Determine the [x, y] coordinate at the center of the cell enclosing the given text.  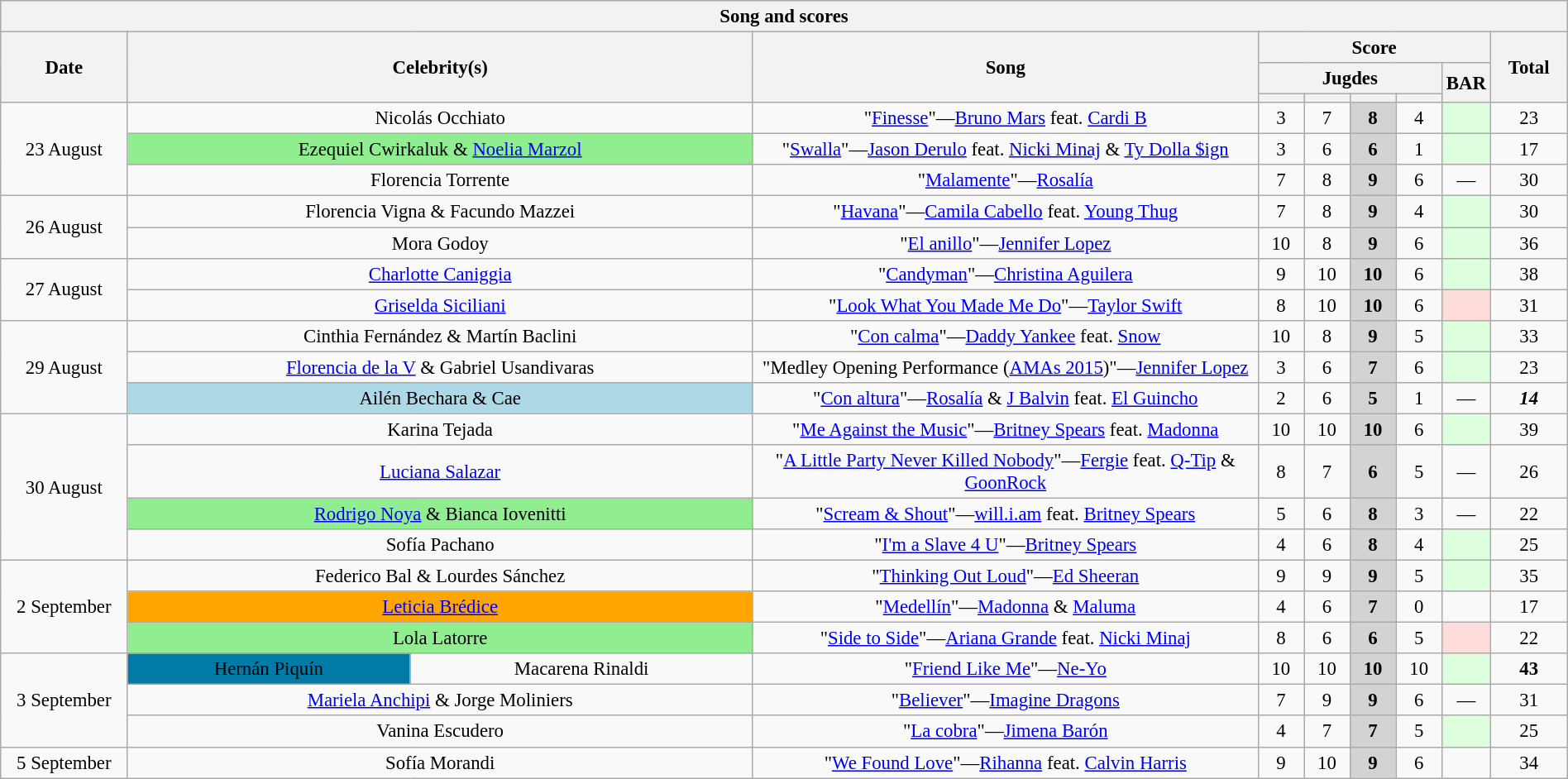
43 [1528, 669]
33 [1528, 336]
38 [1528, 274]
Florencia Vigna & Facundo Mazzei [440, 212]
"Side to Side"—Ariana Grande feat. Nicki Minaj [1006, 638]
Karina Tejada [440, 429]
26 [1528, 471]
Cinthia Fernández & Martín Baclini [440, 336]
Sofía Pachano [440, 545]
Date [65, 68]
Jugdes [1350, 79]
"La cobra"—Jimena Barón [1006, 732]
"Havana"—Camila Cabello feat. Young Thug [1006, 212]
"Candyman"—Christina Aguilera [1006, 274]
"Con altura"—Rosalía & J Balvin feat. El Guincho [1006, 399]
2 [1281, 399]
"I'm a Slave 4 U"—Britney Spears [1006, 545]
39 [1528, 429]
"Medley Opening Performance (AMAs 2015)"—Jennifer Lopez [1006, 367]
"Friend Like Me"—Ne-Yo [1006, 669]
29 August [65, 367]
Griselda Siciliani [440, 305]
"Finesse"—Bruno Mars feat. Cardi B [1006, 118]
14 [1528, 399]
Sofía Morandi [440, 762]
Ezequiel Cwirkaluk & Noelia Marzol [440, 150]
Ailén Bechara & Cae [440, 399]
5 September [65, 762]
23 August [65, 149]
35 [1528, 576]
Vanina Escudero [440, 732]
"Swalla"—Jason Derulo feat. Nicki Minaj & Ty Dolla $ign [1006, 150]
"Me Against the Music"—Britney Spears feat. Madonna [1006, 429]
Florencia de la V & Gabriel Usandivaras [440, 367]
Macarena Rinaldi [582, 669]
Nicolás Occhiato [440, 118]
Mora Godoy [440, 243]
"Scream & Shout"—will.i.am feat. Britney Spears [1006, 514]
BAR [1465, 83]
"Thinking Out Loud"—Ed Sheeran [1006, 576]
30 August [65, 486]
3 September [65, 700]
34 [1528, 762]
"Look What You Made Me Do"—Taylor Swift [1006, 305]
26 August [65, 227]
Song [1006, 68]
Florencia Torrente [440, 181]
Luciana Salazar [440, 471]
Celebrity(s) [440, 68]
Federico Bal & Lourdes Sánchez [440, 576]
Charlotte Caniggia [440, 274]
2 September [65, 607]
"El anillo"—Jennifer Lopez [1006, 243]
"A Little Party Never Killed Nobody"—Fergie feat. Q-Tip & GoonRock [1006, 471]
Total [1528, 68]
"We Found Love"—Rihanna feat. Calvin Harris [1006, 762]
Hernán Piquín [269, 669]
"Medellín"—Madonna & Maluma [1006, 607]
Mariela Anchipi & Jorge Moliniers [440, 700]
Score [1374, 48]
Rodrigo Noya & Bianca Iovenitti [440, 514]
36 [1528, 243]
Lola Latorre [440, 638]
0 [1419, 607]
"Believer"—Imagine Dragons [1006, 700]
Song and scores [784, 17]
27 August [65, 289]
Leticia Brédice [440, 607]
"Malamente"—Rosalía [1006, 181]
"Con calma"—Daddy Yankee feat. Snow [1006, 336]
